Determine the (X, Y) coordinate at the center of the cell enclosing the given text.  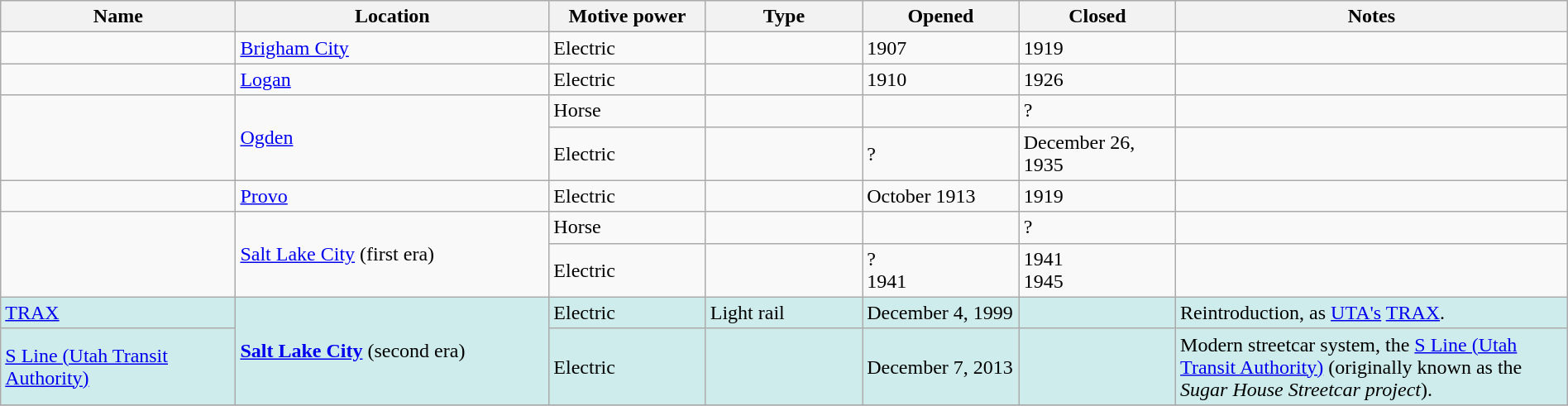
Provo (392, 196)
TRAX (118, 313)
Salt Lake City (second era) (392, 351)
Modern streetcar system, the S Line (Utah Transit Authority) (originally known as the Sugar House Streetcar project). (1372, 366)
Brigham City (392, 48)
1926 (1097, 79)
Opened (941, 17)
Closed (1097, 17)
Ogden (392, 137)
Name (118, 17)
December 4, 1999 (941, 313)
Salt Lake City (first era) (392, 255)
October 1913 (941, 196)
December 26, 1935 (1097, 154)
Type (784, 17)
Logan (392, 79)
?1941 (941, 270)
S Line (Utah Transit Authority) (118, 366)
Location (392, 17)
Reintroduction, as UTA's TRAX. (1372, 313)
19411945 (1097, 270)
Motive power (627, 17)
1907 (941, 48)
1910 (941, 79)
Notes (1372, 17)
December 7, 2013 (941, 366)
Light rail (784, 313)
